Output the (X, Y) coordinate of the center of the cell containing the given text.  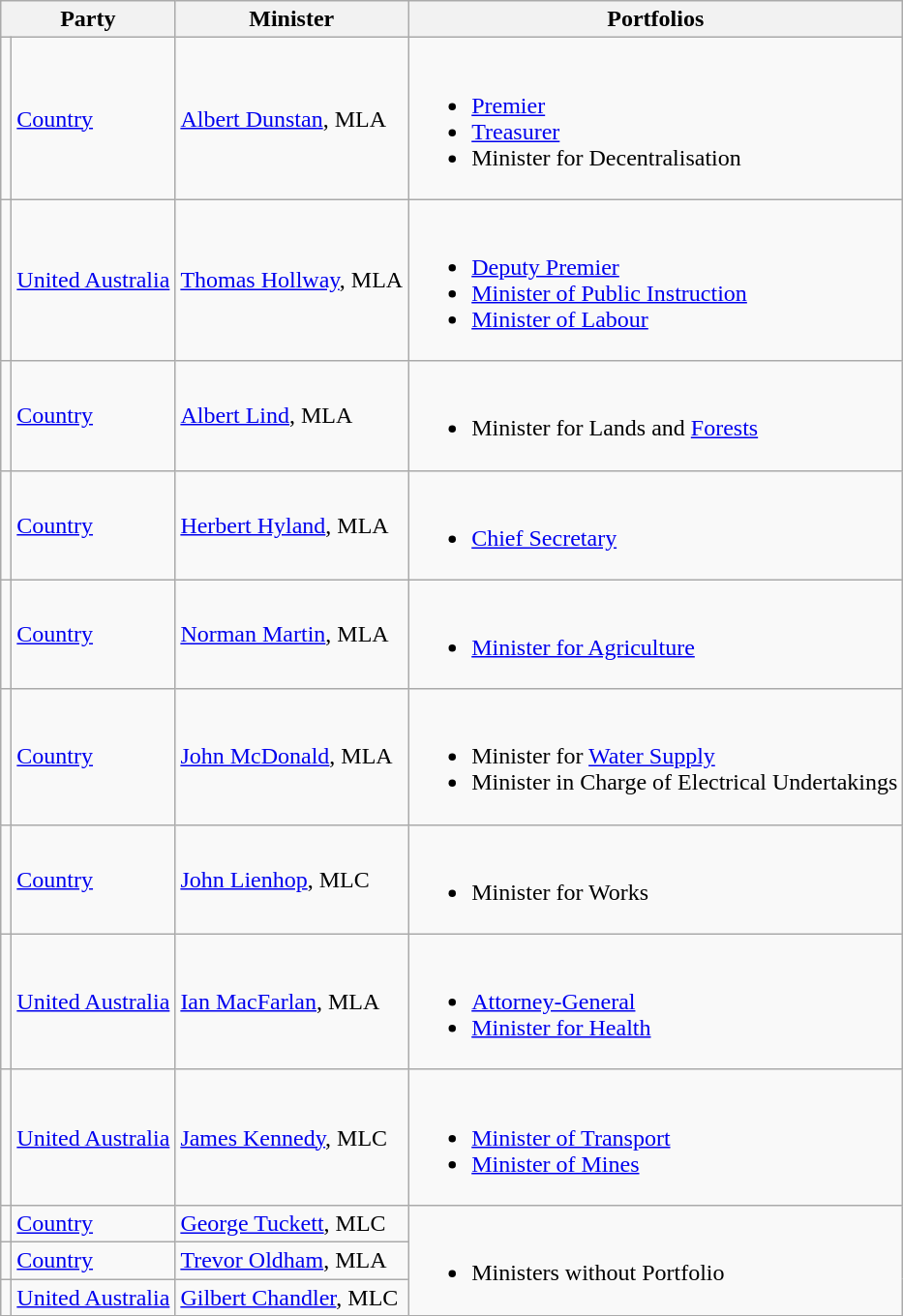
PremierTreasurerMinister for Decentralisation (656, 118)
Albert Lind, MLA (292, 416)
Attorney-GeneralMinister for Health (656, 1002)
Herbert Hyland, MLA (292, 524)
Thomas Hollway, MLA (292, 281)
Norman Martin, MLA (292, 635)
Ministers without Portfolio (656, 1260)
Minister for Agriculture (656, 635)
Chief Secretary (656, 524)
John Lienhop, MLC (292, 879)
Minister for Water SupplyMinister in Charge of Electrical Undertakings (656, 757)
Gilbert Chandler, MLC (292, 1298)
Minister (292, 19)
George Tuckett, MLC (292, 1223)
Albert Dunstan, MLA (292, 118)
James Kennedy, MLC (292, 1137)
Party (88, 19)
John McDonald, MLA (292, 757)
Trevor Oldham, MLA (292, 1260)
Minister for Lands and Forests (656, 416)
Deputy PremierMinister of Public InstructionMinister of Labour (656, 281)
Ian MacFarlan, MLA (292, 1002)
Minister for Works (656, 879)
Portfolios (656, 19)
Minister of TransportMinister of Mines (656, 1137)
